Extract the (X, Y) coordinate from the center of the cell holding the provided text.  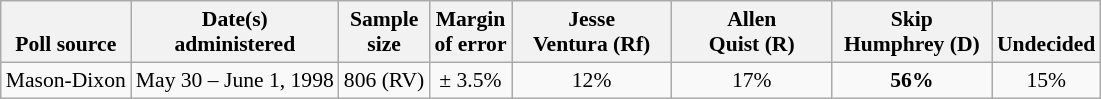
17% (752, 80)
AllenQuist (R) (752, 32)
SkipHumphrey (D) (912, 32)
Mason-Dixon (66, 80)
± 3.5% (470, 80)
Samplesize (384, 32)
Marginof error (470, 32)
May 30 – June 1, 1998 (235, 80)
Date(s)administered (235, 32)
12% (592, 80)
806 (RV) (384, 80)
Undecided (1046, 32)
56% (912, 80)
JesseVentura (Rf) (592, 32)
15% (1046, 80)
Poll source (66, 32)
